Find where the given text appears and provide that cell's center as [x, y] coordinate. 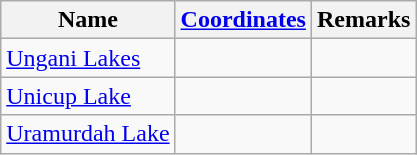
Unicup Lake [88, 96]
Ungani Lakes [88, 58]
Coordinates [243, 20]
Remarks [363, 20]
Name [88, 20]
Uramurdah Lake [88, 134]
